Return the (x, y) coordinate for the center point of the cell that contains the specified text.  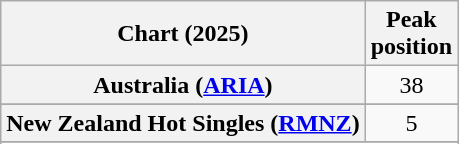
38 (411, 85)
New Zealand Hot Singles (RMNZ) (183, 123)
Peakposition (411, 34)
Australia (ARIA) (183, 85)
5 (411, 123)
Chart (2025) (183, 34)
